Pinpoint the cell where the given text exists, returning its (X, Y) midpoint coordinate. 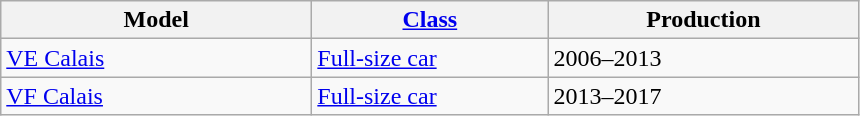
Production (704, 20)
VF Calais (156, 96)
Class (430, 20)
2013–2017 (704, 96)
Model (156, 20)
2006–2013 (704, 58)
VE Calais (156, 58)
